Identify which cell holds the provided text, then report its [x, y] central coordinate. 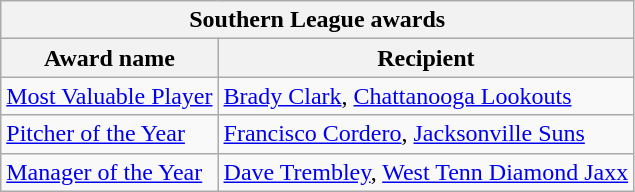
Recipient [426, 58]
Award name [110, 58]
Pitcher of the Year [110, 134]
Most Valuable Player [110, 96]
Brady Clark, Chattanooga Lookouts [426, 96]
Dave Trembley, West Tenn Diamond Jaxx [426, 172]
Manager of the Year [110, 172]
Southern League awards [318, 20]
Francisco Cordero, Jacksonville Suns [426, 134]
